Output the (X, Y) coordinate of the center of the cell containing the given text.  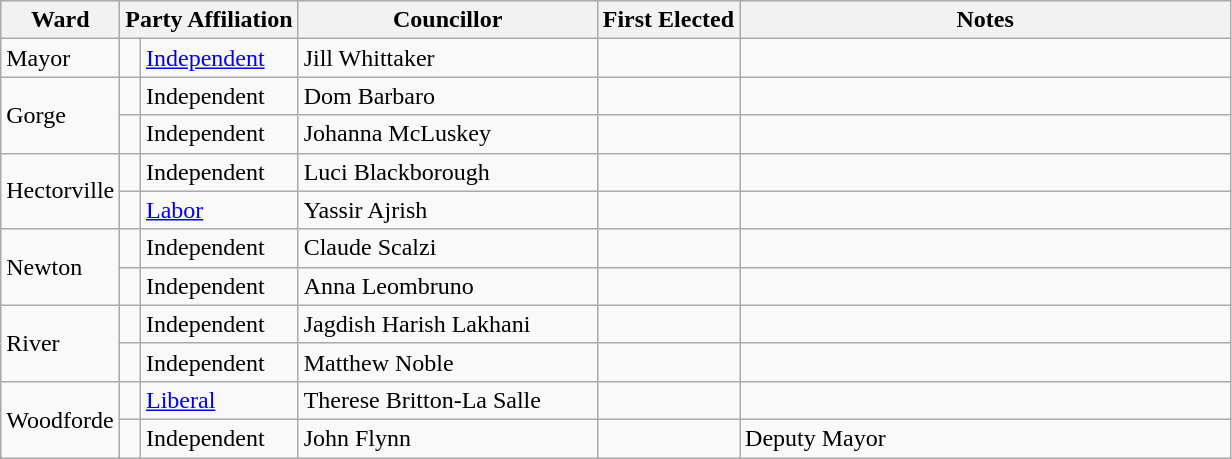
Matthew Noble (448, 362)
Jagdish Harish Lakhani (448, 324)
John Flynn (448, 438)
Mayor (60, 58)
Yassir Ajrish (448, 210)
Therese Britton-La Salle (448, 400)
Hectorville (60, 191)
First Elected (668, 20)
Luci Blackborough (448, 172)
Notes (986, 20)
Party Affiliation (209, 20)
Jill Whittaker (448, 58)
Claude Scalzi (448, 248)
Ward (60, 20)
Labor (219, 210)
Gorge (60, 115)
Newton (60, 267)
Dom Barbaro (448, 96)
Anna Leombruno (448, 286)
River (60, 343)
Councillor (448, 20)
Liberal (219, 400)
Johanna McLuskey (448, 134)
Deputy Mayor (986, 438)
Woodforde (60, 419)
